Identify which cell holds the provided text, then report its [X, Y] central coordinate. 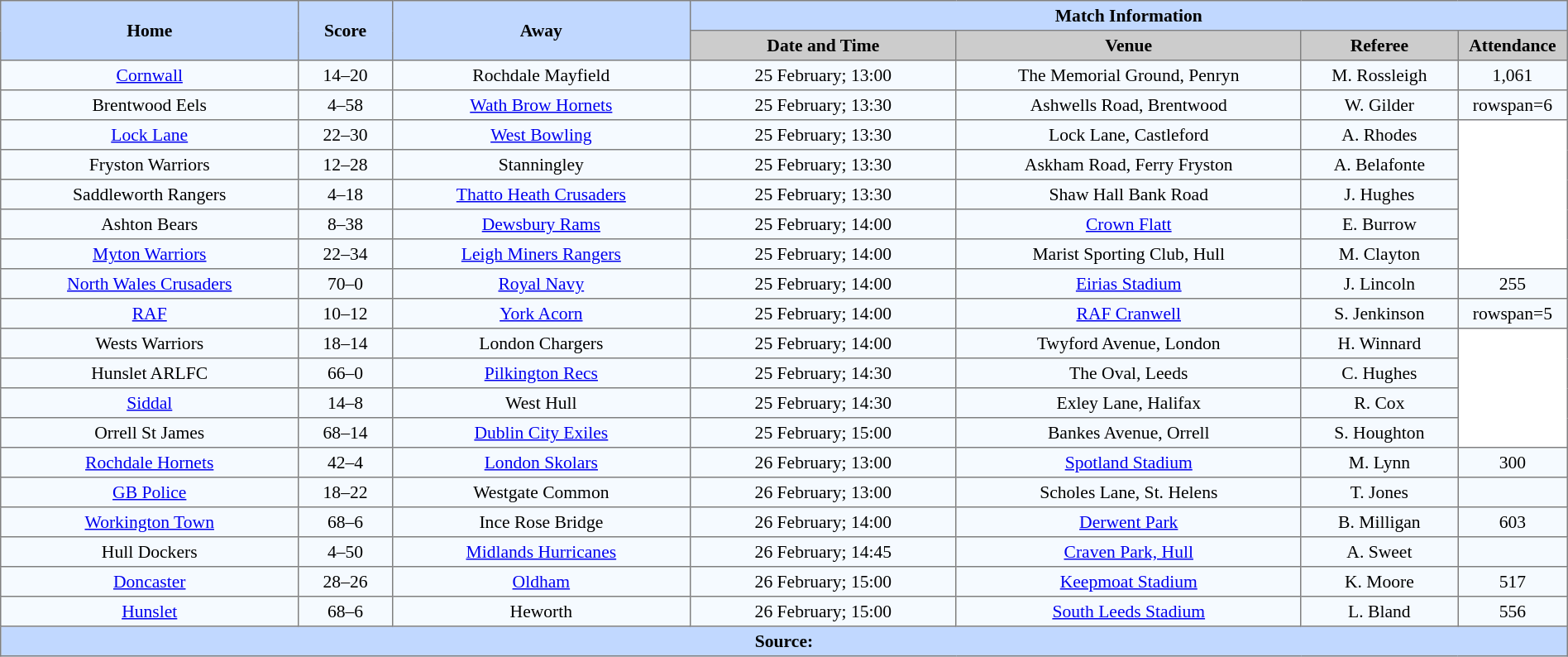
Keepmoat Stadium [1128, 582]
Siddal [150, 403]
Ashton Bears [150, 224]
M. Rossleigh [1379, 75]
West Hull [541, 403]
68–14 [346, 433]
Hunslet [150, 611]
8–38 [346, 224]
18–14 [346, 343]
Hunslet ARLFC [150, 373]
London Chargers [541, 343]
14–20 [346, 75]
J. Lincoln [1379, 284]
rowspan=6 [1513, 105]
L. Bland [1379, 611]
R. Cox [1379, 403]
S. Houghton [1379, 433]
Thatto Heath Crusaders [541, 194]
M. Lynn [1379, 463]
22–34 [346, 254]
Bankes Avenue, Orrell [1128, 433]
Attendance [1513, 46]
York Acorn [541, 314]
28–26 [346, 582]
4–18 [346, 194]
66–0 [346, 373]
W. Gilder [1379, 105]
14–8 [346, 403]
A. Rhodes [1379, 135]
1,061 [1513, 75]
12–28 [346, 165]
Exley Lane, Halifax [1128, 403]
Away [541, 31]
Twyford Avenue, London [1128, 343]
Match Information [1128, 16]
Stanningley [541, 165]
J. Hughes [1379, 194]
Lock Lane, Castleford [1128, 135]
Eirias Stadium [1128, 284]
Fryston Warriors [150, 165]
Orrell St James [150, 433]
Askham Road, Ferry Fryston [1128, 165]
C. Hughes [1379, 373]
RAF Cranwell [1128, 314]
26 February; 14:00 [823, 522]
Marist Sporting Club, Hull [1128, 254]
South Leeds Stadium [1128, 611]
Heworth [541, 611]
Date and Time [823, 46]
Ashwells Road, Brentwood [1128, 105]
Oldham [541, 582]
556 [1513, 611]
Hull Dockers [150, 552]
517 [1513, 582]
4–50 [346, 552]
E. Burrow [1379, 224]
Dewsbury Rams [541, 224]
25 February; 15:00 [823, 433]
Source: [784, 641]
Pilkington Recs [541, 373]
Home [150, 31]
Midlands Hurricanes [541, 552]
T. Jones [1379, 492]
Cornwall [150, 75]
Myton Warriors [150, 254]
Wests Warriors [150, 343]
The Oval, Leeds [1128, 373]
70–0 [346, 284]
Spotland Stadium [1128, 463]
603 [1513, 522]
Crown Flatt [1128, 224]
H. Winnard [1379, 343]
Workington Town [150, 522]
rowspan=5 [1513, 314]
London Skolars [541, 463]
255 [1513, 284]
42–4 [346, 463]
Lock Lane [150, 135]
300 [1513, 463]
A. Sweet [1379, 552]
K. Moore [1379, 582]
Craven Park, Hull [1128, 552]
Ince Rose Bridge [541, 522]
M. Clayton [1379, 254]
A. Belafonte [1379, 165]
GB Police [150, 492]
4–58 [346, 105]
Dublin City Exiles [541, 433]
18–22 [346, 492]
Wath Brow Hornets [541, 105]
B. Milligan [1379, 522]
The Memorial Ground, Penryn [1128, 75]
Westgate Common [541, 492]
Scholes Lane, St. Helens [1128, 492]
Royal Navy [541, 284]
Rochdale Mayfield [541, 75]
West Bowling [541, 135]
10–12 [346, 314]
S. Jenkinson [1379, 314]
Referee [1379, 46]
Derwent Park [1128, 522]
Venue [1128, 46]
Shaw Hall Bank Road [1128, 194]
North Wales Crusaders [150, 284]
Leigh Miners Rangers [541, 254]
Saddleworth Rangers [150, 194]
26 February; 14:45 [823, 552]
Score [346, 31]
Brentwood Eels [150, 105]
Rochdale Hornets [150, 463]
RAF [150, 314]
Doncaster [150, 582]
22–30 [346, 135]
25 February; 13:00 [823, 75]
